Find where the given text appears and provide that cell's center as (X, Y) coordinate. 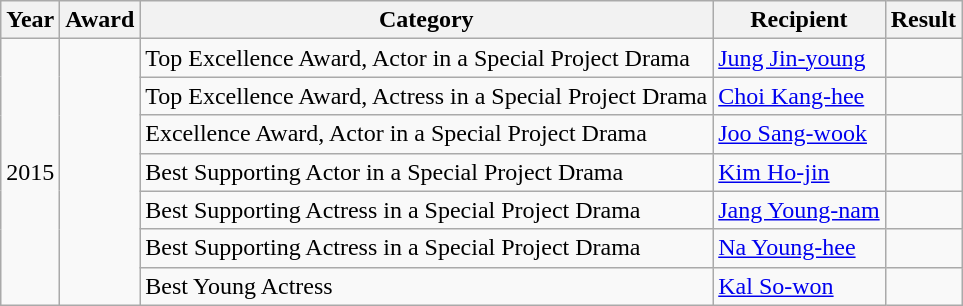
Top Excellence Award, Actor in a Special Project Drama (426, 58)
Award (100, 20)
Jung Jin-young (799, 58)
Jang Young-nam (799, 210)
Kal So-won (799, 286)
Category (426, 20)
Kim Ho-jin (799, 172)
Choi Kang-hee (799, 96)
Excellence Award, Actor in a Special Project Drama (426, 134)
2015 (30, 172)
Recipient (799, 20)
Year (30, 20)
Joo Sang-wook (799, 134)
Best Supporting Actor in a Special Project Drama (426, 172)
Na Young-hee (799, 248)
Result (923, 20)
Top Excellence Award, Actress in a Special Project Drama (426, 96)
Best Young Actress (426, 286)
